Identify which cell holds the provided text, then report its (x, y) central coordinate. 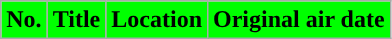
No. (24, 20)
Original air date (300, 20)
Title (76, 20)
Location (157, 20)
